Find where the given text appears and provide that cell's center as (x, y) coordinate. 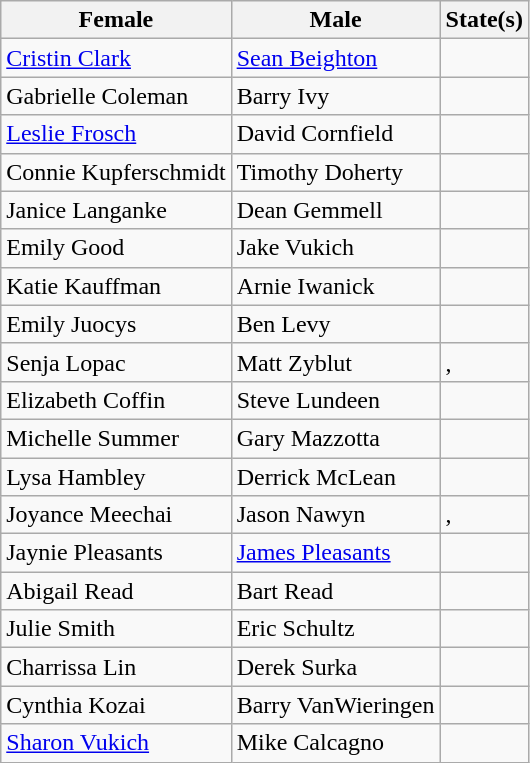
Steve Lundeen (336, 400)
Leslie Frosch (116, 134)
Eric Schultz (336, 629)
Charrissa Lin (116, 667)
Cynthia Kozai (116, 705)
Gabrielle Coleman (116, 96)
Connie Kupferschmidt (116, 172)
Michelle Summer (116, 438)
Lysa Hambley (116, 477)
Julie Smith (116, 629)
Timothy Doherty (336, 172)
Matt Zyblut (336, 362)
Male (336, 20)
Female (116, 20)
Emily Juocys (116, 324)
Jake Vukich (336, 248)
Dean Gemmell (336, 210)
Derrick McLean (336, 477)
Sean Beighton (336, 58)
Cristin Clark (116, 58)
Gary Mazzotta (336, 438)
Arnie Iwanick (336, 286)
Mike Calcagno (336, 743)
Emily Good (116, 248)
Senja Lopac (116, 362)
Derek Surka (336, 667)
Joyance Meechai (116, 515)
Ben Levy (336, 324)
Elizabeth Coffin (116, 400)
Sharon Vukich (116, 743)
State(s) (484, 20)
James Pleasants (336, 553)
Barry VanWieringen (336, 705)
Jaynie Pleasants (116, 553)
Janice Langanke (116, 210)
Barry Ivy (336, 96)
Jason Nawyn (336, 515)
Abigail Read (116, 591)
David Cornfield (336, 134)
Bart Read (336, 591)
Katie Kauffman (116, 286)
